Provide the (x, y) coordinate of the cell's center where the given text is located.  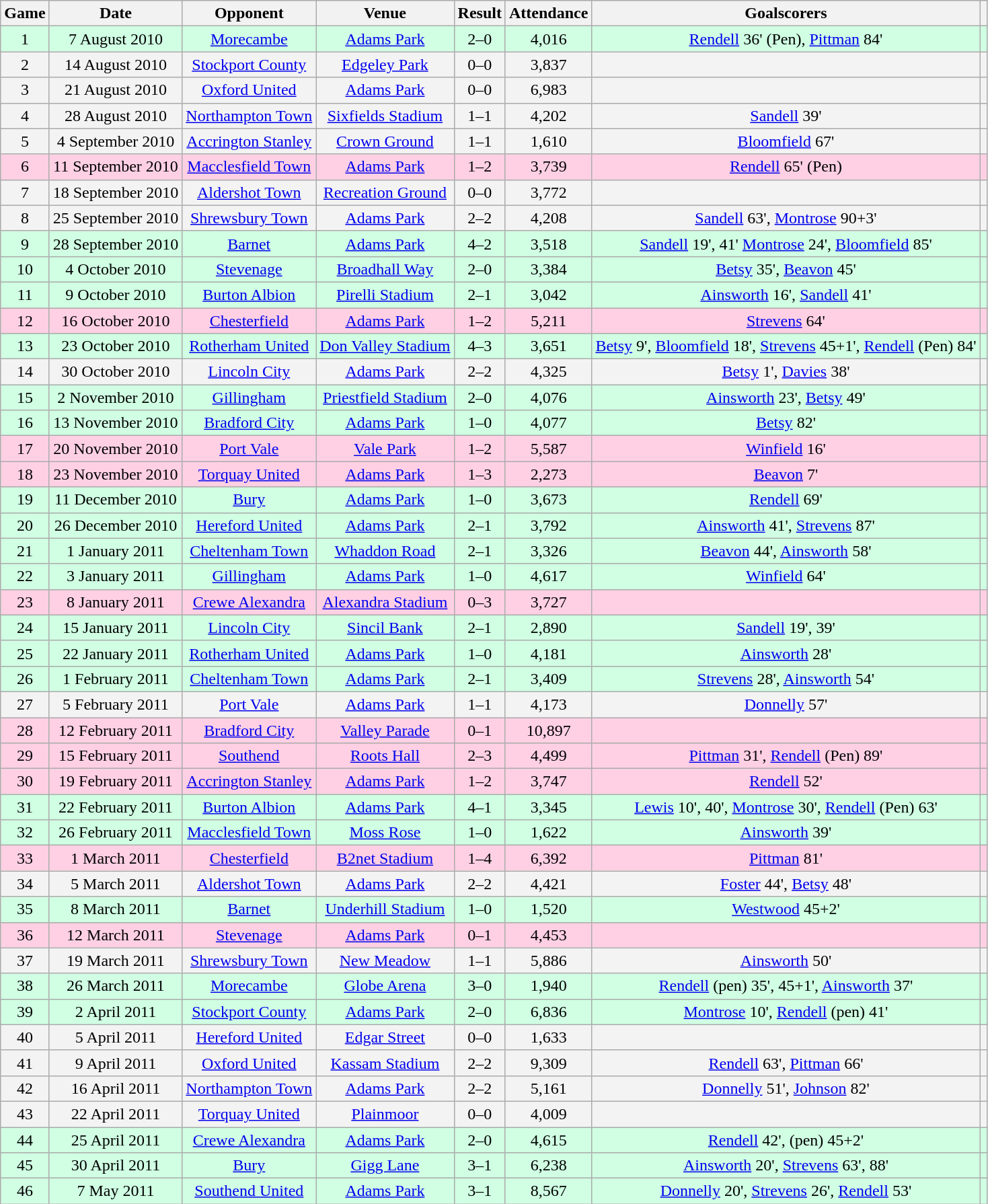
30 April 2011 (116, 1166)
Sixfields Stadium (385, 116)
25 April 2011 (116, 1140)
40 (25, 1037)
32 (25, 833)
28 (25, 730)
10,897 (548, 730)
Game (25, 13)
Southend United (249, 1191)
21 (25, 551)
14 August 2010 (116, 65)
Donnelly 20', Strevens 26', Rendell 53' (786, 1191)
42 (25, 1088)
6,836 (548, 1012)
3,651 (548, 346)
38 (25, 986)
Roots Hall (385, 756)
2–3 (480, 756)
28 September 2010 (116, 243)
Sincil Bank (385, 628)
1 (25, 39)
8,567 (548, 1191)
3,326 (548, 551)
20 November 2010 (116, 449)
3,409 (548, 679)
23 October 2010 (116, 346)
Southend (249, 756)
Rendell 63', Pittman 66' (786, 1063)
5 April 2011 (116, 1037)
4–1 (480, 807)
3,792 (548, 525)
3 January 2011 (116, 576)
4,009 (548, 1114)
Moss Rose (385, 833)
1,520 (548, 909)
5,886 (548, 961)
Pittman 31', Rendell (Pen) 89' (786, 756)
2 November 2010 (116, 398)
3,673 (548, 500)
Lewis 10', 40', Montrose 30', Rendell (Pen) 63' (786, 807)
26 February 2011 (116, 833)
3,518 (548, 243)
11 September 2010 (116, 167)
Ainsworth 50' (786, 961)
22 January 2011 (116, 653)
Valley Parade (385, 730)
30 October 2010 (116, 372)
Westwood 45+2' (786, 909)
35 (25, 909)
19 (25, 500)
Venue (385, 13)
Edgeley Park (385, 65)
4,173 (548, 704)
23 (25, 602)
26 March 2011 (116, 986)
Strevens 64' (786, 321)
29 (25, 756)
22 February 2011 (116, 807)
Winfield 64' (786, 576)
44 (25, 1140)
4,076 (548, 398)
Ainsworth 39' (786, 833)
4,453 (548, 935)
6,392 (548, 858)
23 November 2010 (116, 474)
9 October 2010 (116, 295)
43 (25, 1114)
10 (25, 269)
4,499 (548, 756)
2 (25, 65)
8 January 2011 (116, 602)
9 April 2011 (116, 1063)
Vale Park (385, 449)
5 (25, 141)
Kassam Stadium (385, 1063)
Strevens 28', Ainsworth 54' (786, 679)
Pirelli Stadium (385, 295)
3,772 (548, 192)
1 March 2011 (116, 858)
28 August 2010 (116, 116)
9,309 (548, 1063)
Broadhall Way (385, 269)
Sandell 19', 41' Montrose 24', Bloomfield 85' (786, 243)
3–0 (480, 986)
Date (116, 13)
22 (25, 576)
11 December 2010 (116, 500)
Winfield 16' (786, 449)
Priestfield Stadium (385, 398)
Donnelly 57' (786, 704)
0–3 (480, 602)
15 (25, 398)
4,077 (548, 423)
7 (25, 192)
3,727 (548, 602)
4 September 2010 (116, 141)
2 April 2011 (116, 1012)
1,633 (548, 1037)
6,238 (548, 1166)
12 (25, 321)
Globe Arena (385, 986)
41 (25, 1063)
Alexandra Stadium (385, 602)
12 March 2011 (116, 935)
Donnelly 51', Johnson 82' (786, 1088)
4 October 2010 (116, 269)
Whaddon Road (385, 551)
Rendell 42', (pen) 45+2' (786, 1140)
4,615 (548, 1140)
4,202 (548, 116)
Beavon 7' (786, 474)
11 (25, 295)
6,983 (548, 90)
19 February 2011 (116, 782)
Rendell 65' (Pen) (786, 167)
Ainsworth 16', Sandell 41' (786, 295)
3,739 (548, 167)
Plainmoor (385, 1114)
Rendell (pen) 35', 45+1', Ainsworth 37' (786, 986)
Underhill Stadium (385, 909)
25 September 2010 (116, 218)
27 (25, 704)
8 (25, 218)
13 November 2010 (116, 423)
2,273 (548, 474)
1,940 (548, 986)
3 (25, 90)
1–3 (480, 474)
8 March 2011 (116, 909)
15 February 2011 (116, 756)
36 (25, 935)
4,208 (548, 218)
4,181 (548, 653)
4–3 (480, 346)
3,042 (548, 295)
Beavon 44', Ainsworth 58' (786, 551)
2,890 (548, 628)
Attendance (548, 13)
4,016 (548, 39)
4,325 (548, 372)
3,345 (548, 807)
Opponent (249, 13)
31 (25, 807)
Sandell 39' (786, 116)
1 February 2011 (116, 679)
Foster 44', Betsy 48' (786, 884)
Bloomfield 67' (786, 141)
26 (25, 679)
Ainsworth 41', Strevens 87' (786, 525)
Recreation Ground (385, 192)
25 (25, 653)
Betsy 82' (786, 423)
Ainsworth 28' (786, 653)
4 (25, 116)
1–4 (480, 858)
13 (25, 346)
21 August 2010 (116, 90)
Pittman 81' (786, 858)
15 January 2011 (116, 628)
18 September 2010 (116, 192)
Betsy 35', Beavon 45' (786, 269)
6 (25, 167)
3,837 (548, 65)
45 (25, 1166)
Rendell 36' (Pen), Pittman 84' (786, 39)
5,211 (548, 321)
Edgar Street (385, 1037)
Rendell 52' (786, 782)
34 (25, 884)
Montrose 10', Rendell (pen) 41' (786, 1012)
Result (480, 13)
4,617 (548, 576)
3,384 (548, 269)
12 February 2011 (116, 730)
Don Valley Stadium (385, 346)
19 March 2011 (116, 961)
1,622 (548, 833)
1 January 2011 (116, 551)
5 February 2011 (116, 704)
24 (25, 628)
46 (25, 1191)
14 (25, 372)
5,587 (548, 449)
26 December 2010 (116, 525)
39 (25, 1012)
9 (25, 243)
Crown Ground (385, 141)
Ainsworth 20', Strevens 63', 88' (786, 1166)
5,161 (548, 1088)
18 (25, 474)
Betsy 9', Bloomfield 18', Strevens 45+1', Rendell (Pen) 84' (786, 346)
Goalscorers (786, 13)
4,421 (548, 884)
22 April 2011 (116, 1114)
Ainsworth 23', Betsy 49' (786, 398)
4–2 (480, 243)
30 (25, 782)
16 April 2011 (116, 1088)
5 March 2011 (116, 884)
7 August 2010 (116, 39)
Rendell 69' (786, 500)
Gigg Lane (385, 1166)
7 May 2011 (116, 1191)
16 October 2010 (116, 321)
New Meadow (385, 961)
Sandell 63', Montrose 90+3' (786, 218)
37 (25, 961)
1,610 (548, 141)
20 (25, 525)
16 (25, 423)
Betsy 1', Davies 38' (786, 372)
33 (25, 858)
3,747 (548, 782)
Sandell 19', 39' (786, 628)
17 (25, 449)
B2net Stadium (385, 858)
